Extract the (X, Y) coordinate from the center of the cell holding the provided text.  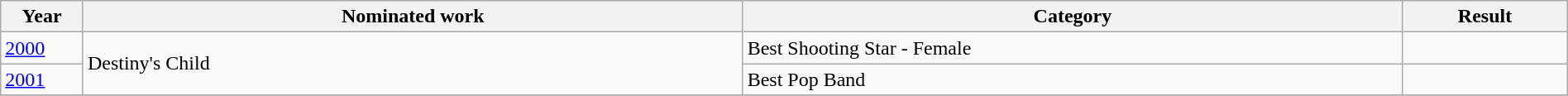
Category (1073, 17)
Nominated work (413, 17)
Best Pop Band (1073, 79)
Year (42, 17)
2001 (42, 79)
Result (1485, 17)
Best Shooting Star - Female (1073, 48)
Destiny's Child (413, 64)
2000 (42, 48)
